Scan for the cell matching the given text and deliver its [x, y] coordinate at center. 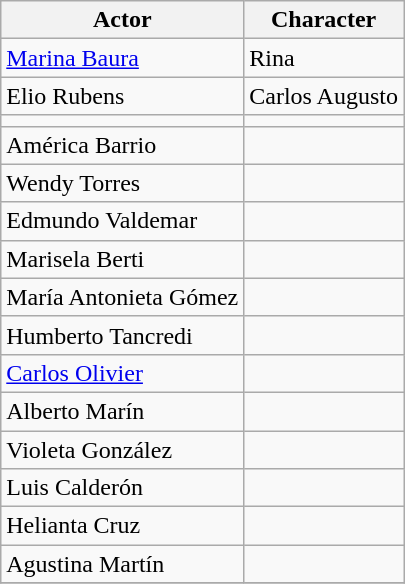
Carlos Augusto [324, 96]
Character [324, 20]
Agustina Martín [122, 564]
Carlos Olivier [122, 373]
Luis Calderón [122, 488]
Humberto Tancredi [122, 335]
Marisela Berti [122, 259]
Edmundo Valdemar [122, 221]
Helianta Cruz [122, 526]
Violeta González [122, 449]
Actor [122, 20]
Elio Rubens [122, 96]
María Antonieta Gómez [122, 297]
Rina [324, 58]
Marina Baura [122, 58]
Alberto Marín [122, 411]
América Barrio [122, 145]
Wendy Torres [122, 183]
